From the cell containing the given text, extract its center point as [x, y] coordinate. 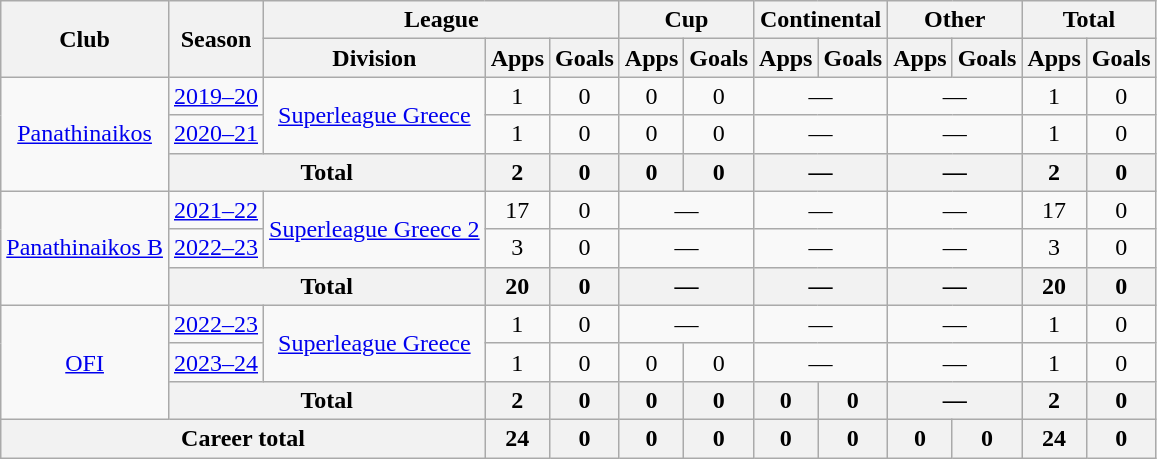
2021–22 [216, 210]
Division [375, 58]
Panathinaikos B [85, 248]
Season [216, 39]
Career total [243, 438]
Club [85, 39]
Cup [686, 20]
2023–24 [216, 362]
OFI [85, 362]
Continental [821, 20]
Panathinaikos [85, 134]
2019–20 [216, 96]
Other [955, 20]
Superleague Greece 2 [375, 229]
2020–21 [216, 134]
League [442, 20]
